Determine the (x, y) coordinate at the center of the cell enclosing the given text.  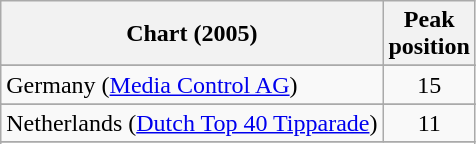
Germany (Media Control AG) (192, 85)
Peakposition (429, 34)
Chart (2005) (192, 34)
Netherlands (Dutch Top 40 Tipparade) (192, 123)
15 (429, 85)
11 (429, 123)
